From the cell containing the given text, extract its center point as (X, Y) coordinate. 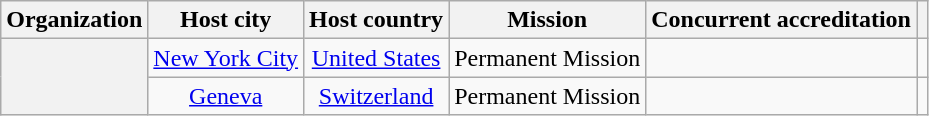
New York City (226, 58)
Geneva (226, 96)
Switzerland (376, 96)
United States (376, 58)
Mission (548, 20)
Concurrent accreditation (782, 20)
Host country (376, 20)
Host city (226, 20)
Organization (74, 20)
